Determine the (X, Y) coordinate at the center of the cell enclosing the given text.  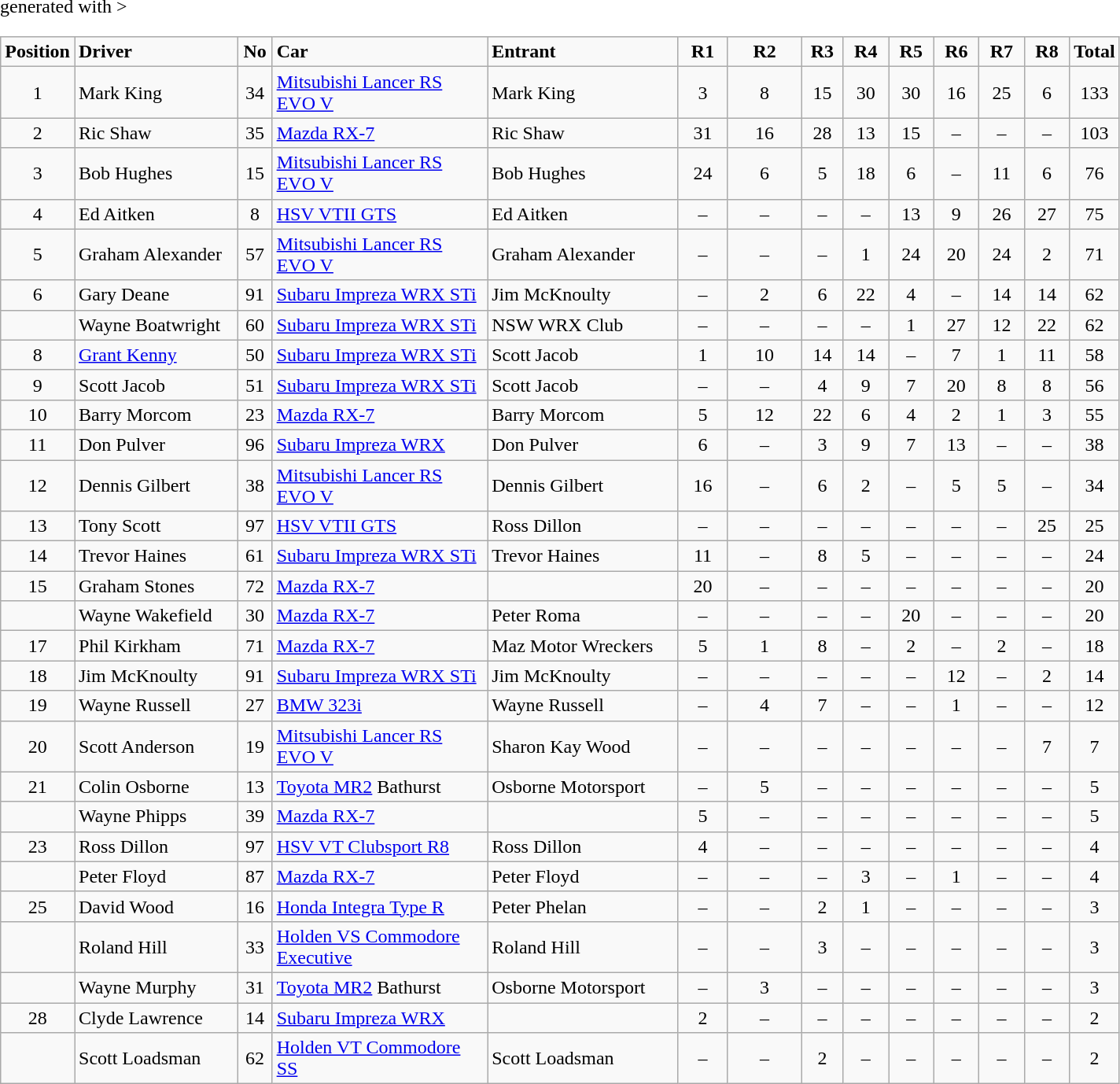
Position (38, 52)
R5 (912, 52)
55 (1095, 415)
Wayne Phipps (156, 817)
26 (1002, 214)
Car (380, 52)
35 (255, 133)
133 (1095, 93)
Wayne Wakefield (156, 616)
R3 (823, 52)
21 (38, 787)
Total (1095, 52)
BMW 323i (380, 706)
Wayne Murphy (156, 987)
HSV VT Clubsport R8 (380, 846)
Scott Anderson (156, 746)
R4 (866, 52)
R6 (956, 52)
Driver (156, 52)
33 (255, 947)
76 (1095, 173)
50 (255, 355)
R8 (1047, 52)
Sharon Kay Wood (583, 746)
Honda Integra Type R (380, 906)
Entrant (583, 52)
17 (38, 646)
Graham Stones (156, 586)
David Wood (156, 906)
Grant Kenny (156, 355)
No (255, 52)
R1 (703, 52)
Peter Phelan (583, 906)
72 (255, 586)
96 (255, 444)
103 (1095, 133)
NSW WRX Club (583, 325)
56 (1095, 385)
57 (255, 255)
Maz Motor Wreckers (583, 646)
Gary Deane (156, 295)
75 (1095, 214)
Holden VT Commodore SS (380, 1059)
Peter Roma (583, 616)
58 (1095, 355)
R2 (764, 52)
87 (255, 876)
51 (255, 385)
Clyde Lawrence (156, 1017)
61 (255, 556)
Holden VS Commodore Executive (380, 947)
R7 (1002, 52)
60 (255, 325)
Phil Kirkham (156, 646)
Tony Scott (156, 526)
Colin Osborne (156, 787)
Wayne Boatwright (156, 325)
39 (255, 817)
